Search for the cell housing the specified text and yield its [X, Y] center coordinate. 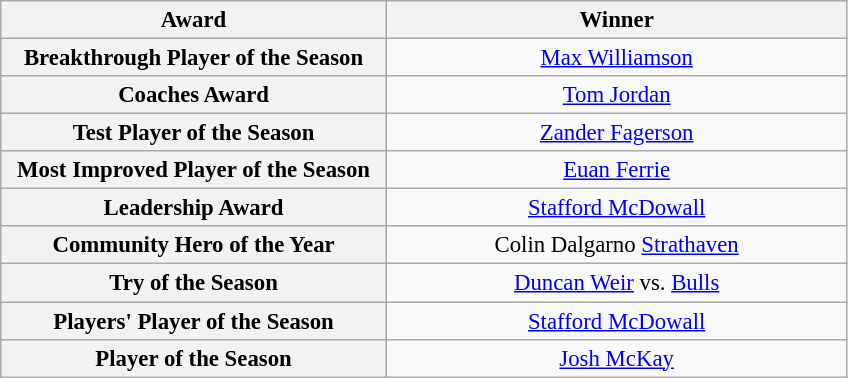
Breakthrough Player of the Season [194, 58]
Leadership Award [194, 208]
Coaches Award [194, 95]
Zander Fagerson [616, 133]
Most Improved Player of the Season [194, 170]
Winner [616, 20]
Tom Jordan [616, 95]
Community Hero of the Year [194, 245]
Players' Player of the Season [194, 321]
Colin Dalgarno Strathaven [616, 245]
Try of the Season [194, 283]
Euan Ferrie [616, 170]
Player of the Season [194, 358]
Award [194, 20]
Max Williamson [616, 58]
Josh McKay [616, 358]
Test Player of the Season [194, 133]
Duncan Weir vs. Bulls [616, 283]
